Identify which cell holds the provided text, then report its (x, y) central coordinate. 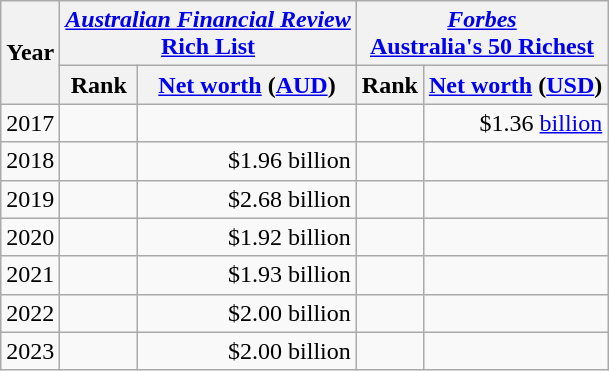
2020 (30, 237)
$1.92 billion (248, 237)
$2.68 billion (248, 199)
2018 (30, 161)
2023 (30, 351)
$1.36 billion (515, 123)
Net worth (AUD) (248, 85)
$1.96 billion (248, 161)
Net worth (USD) (515, 85)
Australian Financial ReviewRich List (208, 34)
$1.93 billion (248, 275)
Year (30, 52)
2022 (30, 313)
2021 (30, 275)
ForbesAustralia's 50 Richest (482, 34)
2017 (30, 123)
2019 (30, 199)
